Locate the cell with the specified text and output its [x, y] center coordinate. 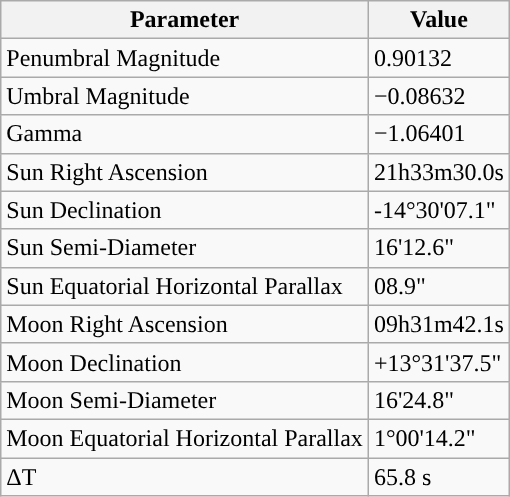
16'24.8" [438, 400]
Sun Equatorial Horizontal Parallax [185, 286]
Sun Right Ascension [185, 172]
Penumbral Magnitude [185, 58]
Sun Semi-Diameter [185, 248]
Moon Equatorial Horizontal Parallax [185, 438]
08.9" [438, 286]
1°00'14.2" [438, 438]
0.90132 [438, 58]
Moon Right Ascension [185, 324]
09h31m42.1s [438, 324]
−1.06401 [438, 134]
ΔT [185, 477]
−0.08632 [438, 96]
Moon Declination [185, 362]
+13°31'37.5" [438, 362]
Parameter [185, 20]
Moon Semi-Diameter [185, 400]
21h33m30.0s [438, 172]
Gamma [185, 134]
Value [438, 20]
-14°30'07.1" [438, 210]
65.8 s [438, 477]
Sun Declination [185, 210]
16'12.6" [438, 248]
Umbral Magnitude [185, 96]
